Return (X, Y) of the center of cell containing provided text 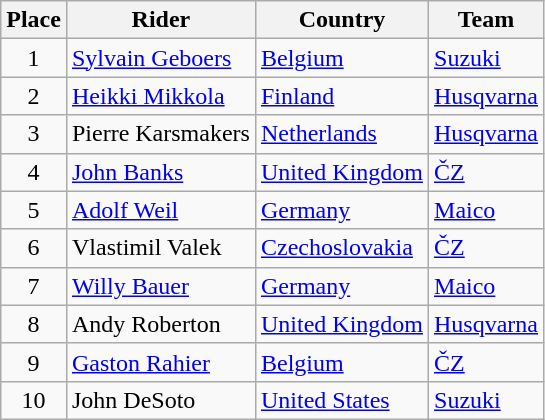
Country (342, 20)
Team (486, 20)
Gaston Rahier (160, 362)
Netherlands (342, 134)
Finland (342, 96)
4 (34, 172)
John Banks (160, 172)
Pierre Karsmakers (160, 134)
5 (34, 210)
Andy Roberton (160, 324)
9 (34, 362)
Heikki Mikkola (160, 96)
Rider (160, 20)
United States (342, 400)
10 (34, 400)
1 (34, 58)
2 (34, 96)
Vlastimil Valek (160, 248)
8 (34, 324)
6 (34, 248)
Place (34, 20)
John DeSoto (160, 400)
Adolf Weil (160, 210)
Sylvain Geboers (160, 58)
Willy Bauer (160, 286)
3 (34, 134)
Czechoslovakia (342, 248)
7 (34, 286)
